Output the [X, Y] coordinate of the center of the cell containing the given text.  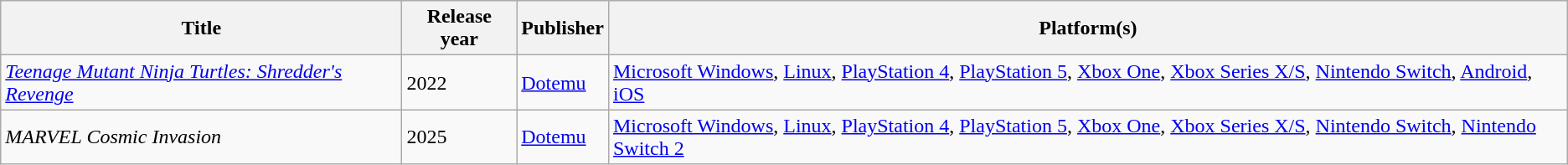
Publisher [563, 28]
Microsoft Windows, Linux, PlayStation 4, PlayStation 5, Xbox One, Xbox Series X/S, Nintendo Switch, Nintendo Switch 2 [1087, 137]
Title [201, 28]
2025 [459, 137]
2022 [459, 82]
Teenage Mutant Ninja Turtles: Shredder's Revenge [201, 82]
MARVEL Cosmic Invasion [201, 137]
Microsoft Windows, Linux, PlayStation 4, PlayStation 5, Xbox One, Xbox Series X/S, Nintendo Switch, Android, iOS [1087, 82]
Platform(s) [1087, 28]
Release year [459, 28]
